Determine the (X, Y) coordinate at the center of the cell enclosing the given text.  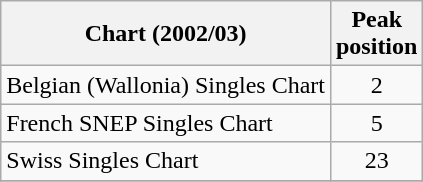
Belgian (Wallonia) Singles Chart (166, 85)
French SNEP Singles Chart (166, 123)
5 (376, 123)
Peakposition (376, 34)
Chart (2002/03) (166, 34)
23 (376, 161)
2 (376, 85)
Swiss Singles Chart (166, 161)
